For the text-containing cell, return its midpoint in [X, Y] coordinate format. 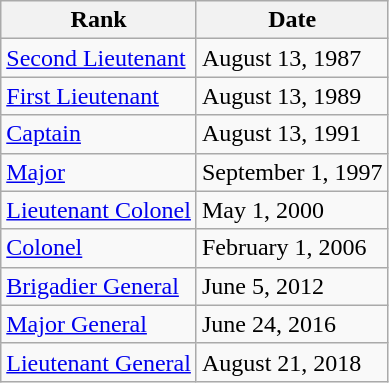
Date [292, 20]
Major General [99, 324]
August 21, 2018 [292, 362]
Lieutenant Colonel [99, 210]
February 1, 2006 [292, 248]
Colonel [99, 248]
May 1, 2000 [292, 210]
Lieutenant General [99, 362]
August 13, 1989 [292, 96]
First Lieutenant [99, 96]
June 24, 2016 [292, 324]
Second Lieutenant [99, 58]
Rank [99, 20]
June 5, 2012 [292, 286]
August 13, 1987 [292, 58]
September 1, 1997 [292, 172]
August 13, 1991 [292, 134]
Brigadier General [99, 286]
Captain [99, 134]
Major [99, 172]
